Capture the cell that displays the provided text and extract its [x, y] central coordinate. 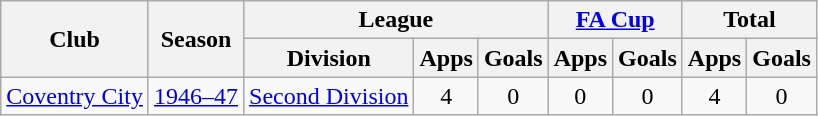
League [396, 20]
Season [196, 39]
1946–47 [196, 96]
Coventry City [75, 96]
Division [329, 58]
Club [75, 39]
Total [749, 20]
Second Division [329, 96]
FA Cup [615, 20]
